Extract the (x, y) coordinate from the center of the cell holding the provided text.  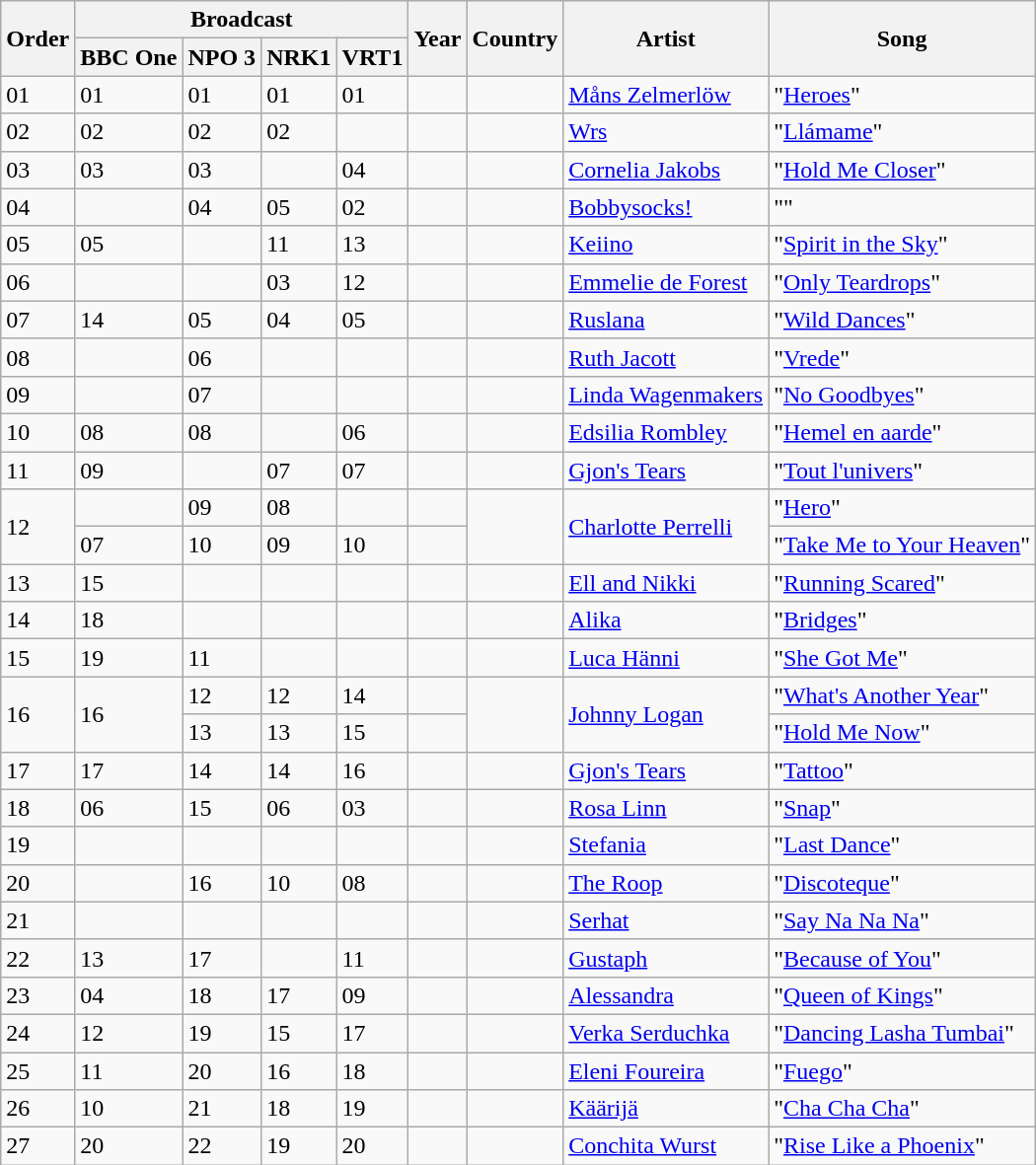
Conchita Wurst (666, 1146)
"Tout l'univers" (902, 471)
NRK1 (299, 57)
"Hero" (902, 508)
Eleni Foureira (666, 1070)
"Fuego" (902, 1070)
NPO 3 (222, 57)
The Roop (666, 883)
"Hold Me Closer" (902, 170)
Edsilia Rombley (666, 432)
"Tattoo" (902, 770)
"" (902, 207)
"Only Teardrops" (902, 282)
Cornelia Jakobs (666, 170)
Song (902, 38)
"Heroes" (902, 95)
Ruslana (666, 320)
Måns Zelmerlöw (666, 95)
Rosa Linn (666, 808)
25 (37, 1070)
Country (515, 38)
Linda Wagenmakers (666, 395)
"Wild Dances" (902, 320)
Stefania (666, 845)
BBC One (128, 57)
Johnny Logan (666, 714)
26 (37, 1109)
Emmelie de Forest (666, 282)
"Last Dance" (902, 845)
"Snap" (902, 808)
"Llámame" (902, 132)
"Discoteque" (902, 883)
Serhat (666, 920)
Year (438, 38)
Charlotte Perrelli (666, 527)
Gustaph (666, 958)
Ell and Nikki (666, 583)
Verka Serduchka (666, 1033)
"Running Scared" (902, 583)
"Vrede" (902, 357)
"Dancing Lasha Tumbai" (902, 1033)
"Take Me to Your Heaven" (902, 546)
Ruth Jacott (666, 357)
VRT1 (373, 57)
Bobbysocks! (666, 207)
"No Goodbyes" (902, 395)
Broadcast (242, 20)
23 (37, 995)
"Queen of Kings" (902, 995)
"She Got Me" (902, 658)
Wrs (666, 132)
"Because of You" (902, 958)
"Hold Me Now" (902, 733)
Alessandra (666, 995)
Order (37, 38)
"Cha Cha Cha" (902, 1109)
Keiino (666, 245)
Alika (666, 620)
"Say Na Na Na" (902, 920)
"Spirit in the Sky" (902, 245)
24 (37, 1033)
Käärijä (666, 1109)
27 (37, 1146)
Luca Hänni (666, 658)
"What's Another Year" (902, 695)
"Bridges" (902, 620)
"Rise Like a Phoenix" (902, 1146)
Artist (666, 38)
"Hemel en aarde" (902, 432)
